Locate the cell with the specified text and output its [x, y] center coordinate. 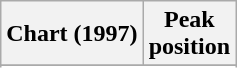
Chart (1997) [72, 34]
Peakposition [189, 34]
